Capture the cell that displays the provided text and extract its [x, y] central coordinate. 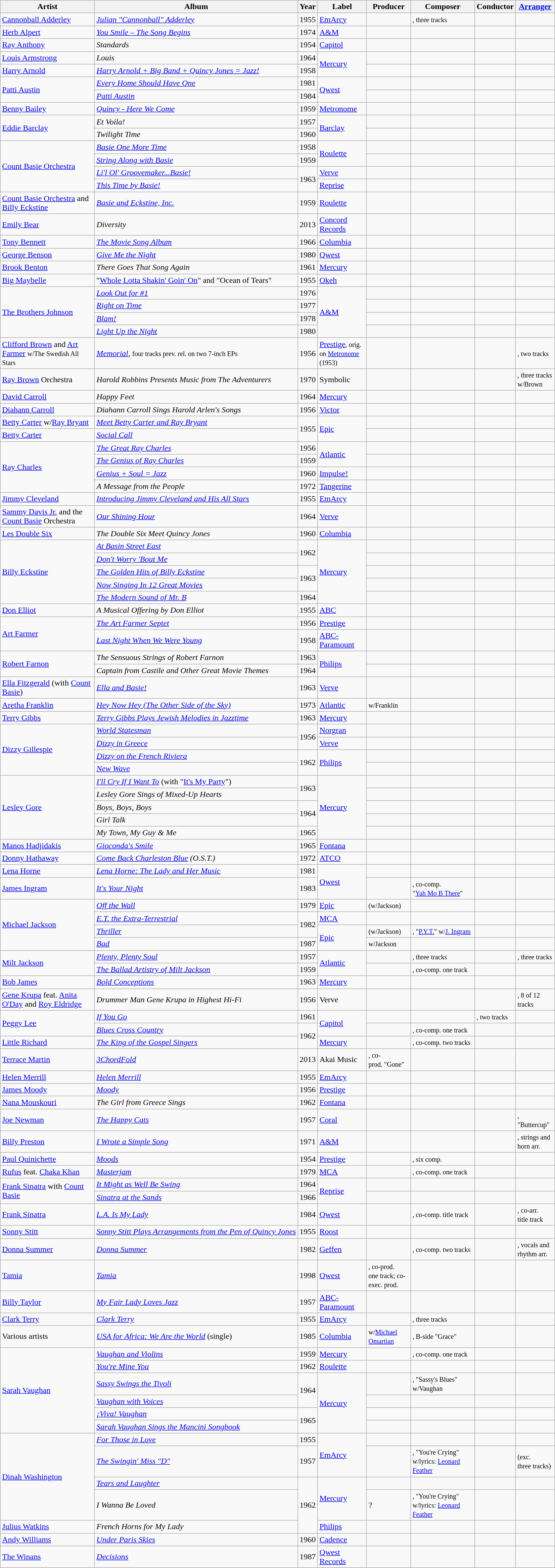
, six comp. [443, 1159]
Bad [196, 944]
, three tracks w/Brown [535, 379]
¡Viva! Vaughan [196, 1414]
Album [196, 7]
Basie One More Time [196, 147]
1985 [308, 1336]
The Modern Sound of Mr. B [196, 597]
You're Mine You [196, 1367]
Bob James [48, 982]
Geffen [342, 1249]
Qwest Records [342, 1557]
Girl Talk [196, 820]
Arranger [535, 7]
ATCO [342, 858]
Conductor [495, 7]
Brook Benton [48, 267]
Terrace Martin [48, 1060]
If You Go [196, 1017]
Impulse! [342, 473]
Twilight Time [196, 134]
Barclay [342, 128]
Diahann Carroll [48, 410]
String Along with Basie [196, 160]
Blam! [196, 318]
, vocals and rhythm arr. [535, 1249]
Vaughan and Violins [196, 1354]
Prestige, orig. on Metronome (1953) [342, 353]
, co-prod. "Gone" [389, 1060]
Basie and Eckstine, Inc. [196, 203]
Moody [196, 1090]
New Wave [196, 769]
Blues Cross Country [196, 1029]
I Wanna Be Loved [196, 1505]
ABC [342, 610]
French Horns for My Lady [196, 1527]
Emily Bear [48, 225]
Harry Arnold [48, 70]
Ray Brown Orchestra [48, 379]
James Moody [48, 1090]
I Wrote a Simple Song [196, 1142]
Frank Sinatra [48, 1215]
The Art Farmer Septet [196, 623]
Memorial, four tracks prev. rel. on two 7-inch EPs [196, 353]
Look Out for #1 [196, 293]
Moods [196, 1159]
A Message from the People [196, 486]
Light Up the Night [196, 331]
Paul Quinichette [48, 1159]
Count Basie Orchestra [48, 166]
Sonny Stitt Plays Arrangements from the Pen of Quincy Jones [196, 1232]
Roost [342, 1232]
The Movie Song Album [196, 242]
Social Call [196, 435]
The Sensuous Strings of Robert Farnon [196, 658]
Hey Now Hey (The Other Side of the Sky) [196, 705]
Julian "Cannonball" Adderley [196, 19]
1983 [308, 889]
This Time by Basie! [196, 186]
Manos Hadjidakis [48, 845]
Billy Taylor [48, 1302]
Don't Worry 'Bout Me [196, 559]
There Goes That Song Again [196, 267]
Genius + Soul = Jazz [196, 473]
Eddie Barclay [48, 128]
Tangerine [342, 486]
1998 [308, 1275]
Big Maybelle [48, 280]
, co-comp. title track [443, 1215]
Decisions [196, 1557]
Captain from Castile and Other Great Movie Themes [196, 670]
Et Voila! [196, 121]
1973 [308, 705]
Sonny Stitt [48, 1232]
George Benson [48, 255]
Art Farmer [48, 634]
1976 [308, 293]
Gioconda's Smile [196, 845]
Come Back Charleston Blue (O.S.T.) [196, 858]
Don Elliot [48, 610]
Harold Robbins Presents Music from The Adventurers [196, 379]
, "P.Y.T." w/J. Ingram [443, 931]
Gene Krupa feat. Anita O'Day and Roy Eldridge [48, 999]
Ray Anthony [48, 45]
Andy Williams [48, 1539]
Ray Charles [48, 467]
It Might as Well Be Swing [196, 1184]
Terry Gibbs [48, 718]
"Whole Lotta Shakin' Goin' On" and "Ocean of Tears" [196, 280]
Billy Preston [48, 1142]
Les Double Six [48, 534]
w/Franklin [389, 705]
, co-arr. title track [535, 1215]
Billy Eckstine [48, 572]
Artist [48, 7]
Norgran [342, 730]
Off the Wall [196, 906]
w/Jackson [389, 944]
Milt Jackson [48, 963]
E.T. the Extra-Terrestrial [196, 918]
Aretha Franklin [48, 705]
, co-prod. one track; co-exec. prod. [389, 1275]
Cannonball Adderley [48, 19]
Sassy Swings the Tivoli [196, 1384]
Louis [196, 58]
, "Buttercup" [535, 1120]
, "Sassy's Blues" w/Vaughan [443, 1384]
Thriller [196, 931]
World Statesman [196, 730]
Diahann Carroll Sings Harold Arlen's Songs [196, 410]
? [389, 1505]
Benny Bailey [48, 109]
Under Paris Skies [196, 1539]
Give Me the Night [196, 255]
Standards [196, 45]
Donny Hathaway [48, 858]
Sarah Vaughan [48, 1390]
Dinah Washington [48, 1477]
Dizzy on the French Riviera [196, 756]
The Double Six Meet Quincy Jones [196, 534]
Robert Farnon [48, 664]
L.A. Is My Lady [196, 1215]
For Those in Love [196, 1439]
Metronome [342, 109]
At Basin Street East [196, 546]
Julius Watkins [48, 1527]
Various artists [48, 1336]
Symbolic [342, 379]
1970 [308, 379]
USA for Africa: We Are the World (single) [196, 1336]
My Town, My Guy & Me [196, 832]
Bold Conceptions [196, 982]
The Genius of Ray Charles [196, 461]
Drummer Man Gene Krupa in Highest Hi-Fi [196, 999]
Quincy - Here We Come [196, 109]
James Ingram [48, 889]
Right on Time [196, 306]
Betty Carter [48, 435]
Vaughan with Voices [196, 1401]
, co-comp. "Yah Mo B There" [443, 889]
The Ballad Artistry of Milt Jackson [196, 969]
Frank Sinatra with Count Basie [48, 1191]
Meet Betty Carter and Ray Bryant [196, 422]
1971 [308, 1142]
Okeh [342, 280]
A Musical Offering by Don Elliot [196, 610]
(exc. three tracks) [535, 1461]
Dizzy in Greece [196, 743]
Akai Music [342, 1060]
Diversity [196, 225]
Sarah Vaughan Sings the Mancini Songbook [196, 1427]
Composer [443, 7]
Cadence [342, 1539]
Label [342, 7]
Terry Gibbs Plays Jewish Melodies in Jazztime [196, 718]
I'll Cry If I Want To (with "It's My Party") [196, 781]
Victor [342, 410]
Year [308, 7]
The King of the Gospel Singers [196, 1042]
Introducing Jimmy Cleveland and His All Stars [196, 499]
3ChordFold [196, 1060]
Plenty, Plenty Soul [196, 957]
Louis Armstrong [48, 58]
Clifford Brown and Art Farmer w/The Swedish All Stars [48, 353]
Michael Jackson [48, 925]
Harry Arnold + Big Band + Quincy Jones = Jazz! [196, 70]
The Girl from Greece Sings [196, 1103]
The Brothers Johnson [48, 312]
It's Your Night [196, 889]
David Carroll [48, 397]
1977 [308, 306]
Producer [389, 7]
1974 [308, 32]
You Smile – The Song Begins [196, 32]
Li'l Ol' Groovemaker...Basie! [196, 173]
Our Shining Hour [196, 516]
Ella Fitzgerald (with Count Basie) [48, 688]
The Happy Cats [196, 1120]
Every Home Should Have One [196, 83]
Tears and Laughter [196, 1483]
Lena Horne [48, 871]
The Winans [48, 1557]
Tony Bennett [48, 242]
, 8 of 12 tracks [535, 999]
The Golden Hits of Billy Eckstine [196, 572]
Happy Feet [196, 397]
Jimmy Cleveland [48, 499]
Joe Newman [48, 1120]
, strings and horn arr. [535, 1142]
Coral [342, 1120]
Betty Carter w/Ray Bryant [48, 422]
Rufus feat. Chaka Khan [48, 1172]
My Fair Lady Loves Jazz [196, 1302]
Boys, Boys, Boys [196, 807]
The Great Ray Charles [196, 448]
Lena Horne: The Lady and Her Music [196, 871]
Now Singing In 12 Great Movies [196, 585]
Sinatra at the Sands [196, 1197]
Herb Alpert [48, 32]
w/Michael Omartian [389, 1336]
Little Richard [48, 1042]
Sammy Davis Jr. and the Count Basie Orchestra [48, 516]
The Swingin' Miss "D" [196, 1461]
1978 [308, 318]
Last Night When We Were Young [196, 640]
Dizzy Gillespie [48, 750]
, B-side "Grace" [443, 1336]
Lesley Gore Sings of Mixed-Up Hearts [196, 794]
Peggy Lee [48, 1023]
Masterjam [196, 1172]
Nana Mouskouri [48, 1103]
Count Basie Orchestra and Billy Eckstine [48, 203]
Concord Records [342, 225]
Ella and Basie! [196, 688]
Lesley Gore [48, 807]
